Return the (x, y) coordinate for the center point of the cell that contains the specified text.  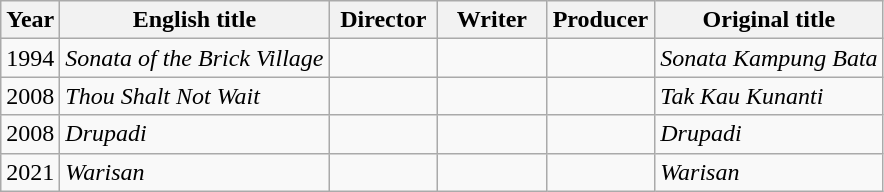
Producer (600, 20)
English title (194, 20)
Sonata of the Brick Village (194, 58)
1994 (30, 58)
Director (384, 20)
Tak Kau Kunanti (769, 96)
Thou Shalt Not Wait (194, 96)
2021 (30, 172)
Writer (492, 20)
Sonata Kampung Bata (769, 58)
Year (30, 20)
Original title (769, 20)
